Locate the cell with the specified text and output its [X, Y] center coordinate. 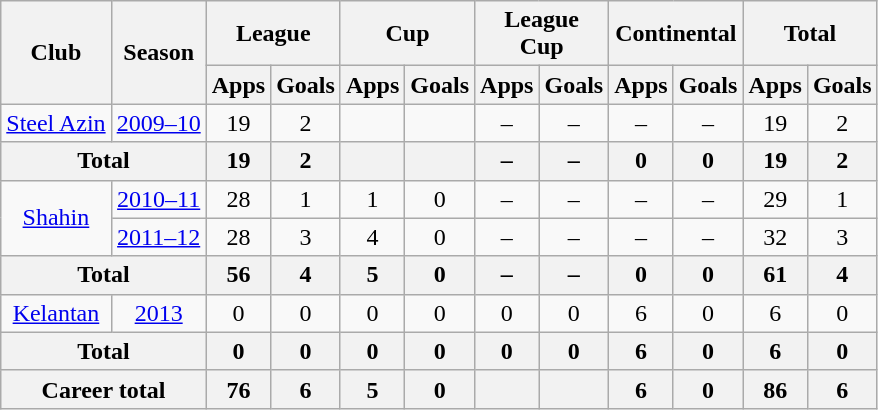
32 [775, 237]
Shahin [56, 218]
86 [775, 389]
Season [158, 52]
2010–11 [158, 199]
League [273, 34]
29 [775, 199]
Kelantan [56, 313]
Continental [676, 34]
League Cup [542, 34]
2011–12 [158, 237]
Club [56, 52]
76 [238, 389]
2013 [158, 313]
Steel Azin [56, 123]
61 [775, 275]
Career total [104, 389]
56 [238, 275]
2009–10 [158, 123]
Cup [407, 34]
